Capture the cell that displays the provided text and extract its [X, Y] central coordinate. 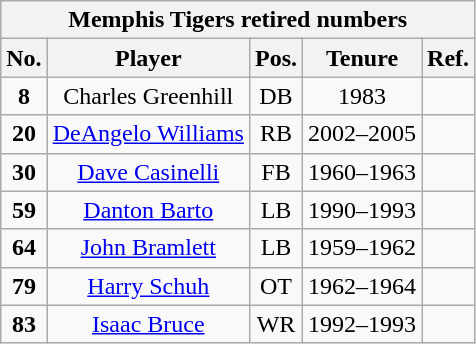
59 [24, 210]
Isaac Bruce [148, 324]
Dave Casinelli [148, 172]
20 [24, 134]
Danton Barto [148, 210]
Ref. [448, 58]
Charles Greenhill [148, 96]
WR [276, 324]
1992–1993 [362, 324]
No. [24, 58]
FB [276, 172]
8 [24, 96]
John Bramlett [148, 248]
1983 [362, 96]
Tenure [362, 58]
Pos. [276, 58]
2002–2005 [362, 134]
OT [276, 286]
1960–1963 [362, 172]
1962–1964 [362, 286]
Harry Schuh [148, 286]
83 [24, 324]
79 [24, 286]
30 [24, 172]
64 [24, 248]
1959–1962 [362, 248]
1990–1993 [362, 210]
DeAngelo Williams [148, 134]
DB [276, 96]
Player [148, 58]
Memphis Tigers retired numbers [238, 20]
RB [276, 134]
